Output the [x, y] coordinate of the center of the cell containing the given text.  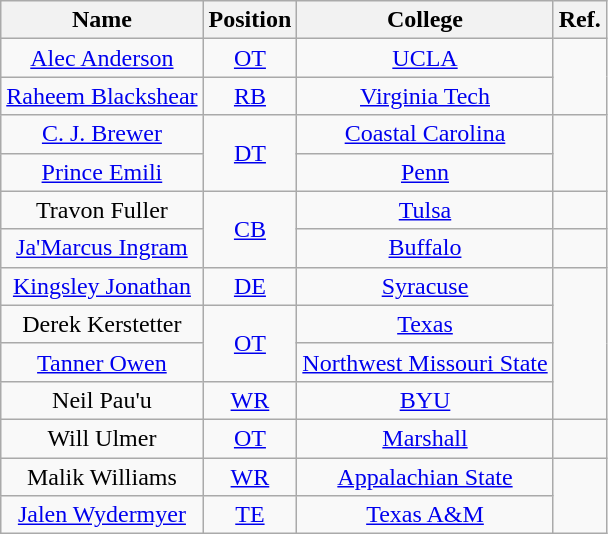
Travon Fuller [102, 210]
Kingsley Jonathan [102, 286]
Texas A&M [425, 515]
College [425, 20]
Malik Williams [102, 477]
Jalen Wydermyer [102, 515]
DT [250, 153]
Alec Anderson [102, 58]
Prince Emili [102, 172]
Penn [425, 172]
Tanner Owen [102, 362]
Ja'Marcus Ingram [102, 248]
Will Ulmer [102, 438]
BYU [425, 400]
Derek Kerstetter [102, 324]
Neil Pau'u [102, 400]
Raheem Blackshear [102, 96]
Name [102, 20]
Marshall [425, 438]
DE [250, 286]
Appalachian State [425, 477]
RB [250, 96]
C. J. Brewer [102, 134]
Virginia Tech [425, 96]
TE [250, 515]
CB [250, 229]
Texas [425, 324]
Syracuse [425, 286]
Ref. [580, 20]
Buffalo [425, 248]
UCLA [425, 58]
Position [250, 20]
Northwest Missouri State [425, 362]
Tulsa [425, 210]
Coastal Carolina [425, 134]
